Extract the (x, y) coordinate from the center of the cell holding the provided text.  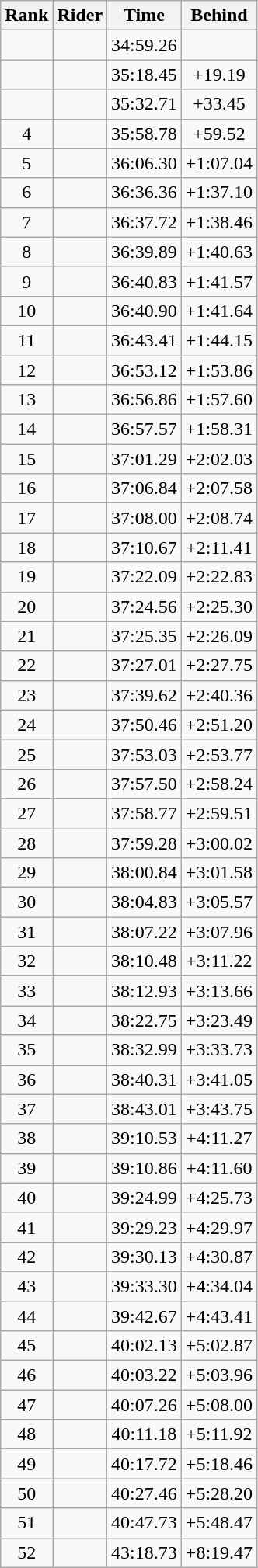
+5:18.46 (219, 1464)
35:32.71 (145, 104)
+4:25.73 (219, 1198)
36:06.30 (145, 163)
15 (26, 459)
+3:00.02 (219, 843)
+3:41.05 (219, 1080)
13 (26, 400)
+1:37.10 (219, 193)
45 (26, 1346)
+4:11.60 (219, 1168)
37:27.01 (145, 666)
+4:34.04 (219, 1286)
28 (26, 843)
48 (26, 1434)
38:04.83 (145, 902)
+8:19.47 (219, 1552)
37:08.00 (145, 518)
39:30.13 (145, 1257)
12 (26, 370)
+19.19 (219, 75)
37:53.03 (145, 754)
38:43.01 (145, 1109)
26 (26, 784)
18 (26, 548)
+1:40.63 (219, 252)
36:40.90 (145, 311)
32 (26, 961)
23 (26, 695)
+1:41.64 (219, 311)
+3:07.96 (219, 932)
+2:53.77 (219, 754)
+1:38.46 (219, 222)
25 (26, 754)
35:58.78 (145, 134)
38:00.84 (145, 873)
+3:11.22 (219, 961)
38:40.31 (145, 1080)
6 (26, 193)
39:29.23 (145, 1227)
+3:05.57 (219, 902)
+59.52 (219, 134)
16 (26, 488)
36:36.36 (145, 193)
+2:11.41 (219, 548)
47 (26, 1405)
8 (26, 252)
40:27.46 (145, 1493)
37:10.67 (145, 548)
Behind (219, 16)
+2:58.24 (219, 784)
10 (26, 311)
+1:07.04 (219, 163)
4 (26, 134)
+33.45 (219, 104)
+2:22.83 (219, 577)
36 (26, 1080)
39:42.67 (145, 1316)
37:24.56 (145, 607)
7 (26, 222)
36:37.72 (145, 222)
24 (26, 725)
+3:13.66 (219, 991)
+2:26.09 (219, 636)
49 (26, 1464)
37:59.28 (145, 843)
38 (26, 1139)
+2:27.75 (219, 666)
37:50.46 (145, 725)
22 (26, 666)
+4:43.41 (219, 1316)
37:25.35 (145, 636)
31 (26, 932)
+2:51.20 (219, 725)
38:12.93 (145, 991)
+2:59.51 (219, 813)
37:57.50 (145, 784)
38:22.75 (145, 1020)
36:53.12 (145, 370)
35:18.45 (145, 75)
40:47.73 (145, 1523)
40 (26, 1198)
34:59.26 (145, 45)
52 (26, 1552)
+3:33.73 (219, 1050)
+1:41.57 (219, 281)
+1:57.60 (219, 400)
Time (145, 16)
+5:02.87 (219, 1346)
30 (26, 902)
40:03.22 (145, 1375)
+5:48.47 (219, 1523)
+2:08.74 (219, 518)
+5:11.92 (219, 1434)
37 (26, 1109)
17 (26, 518)
36:57.57 (145, 429)
+1:44.15 (219, 340)
36:43.41 (145, 340)
Rider (80, 16)
44 (26, 1316)
37:22.09 (145, 577)
+5:03.96 (219, 1375)
39:24.99 (145, 1198)
40:17.72 (145, 1464)
38:10.48 (145, 961)
41 (26, 1227)
34 (26, 1020)
39:10.86 (145, 1168)
14 (26, 429)
+4:29.97 (219, 1227)
40:02.13 (145, 1346)
39:10.53 (145, 1139)
+2:02.03 (219, 459)
+1:53.86 (219, 370)
36:56.86 (145, 400)
43 (26, 1286)
19 (26, 577)
+2:40.36 (219, 695)
35 (26, 1050)
36:40.83 (145, 281)
5 (26, 163)
21 (26, 636)
+4:11.27 (219, 1139)
40:11.18 (145, 1434)
38:32.99 (145, 1050)
+3:23.49 (219, 1020)
36:39.89 (145, 252)
+2:07.58 (219, 488)
11 (26, 340)
+5:28.20 (219, 1493)
42 (26, 1257)
+4:30.87 (219, 1257)
+5:08.00 (219, 1405)
+3:43.75 (219, 1109)
+1:58.31 (219, 429)
40:07.26 (145, 1405)
+2:25.30 (219, 607)
46 (26, 1375)
27 (26, 813)
39:33.30 (145, 1286)
20 (26, 607)
50 (26, 1493)
29 (26, 873)
37:01.29 (145, 459)
Rank (26, 16)
33 (26, 991)
9 (26, 281)
37:58.77 (145, 813)
51 (26, 1523)
37:39.62 (145, 695)
+3:01.58 (219, 873)
38:07.22 (145, 932)
43:18.73 (145, 1552)
37:06.84 (145, 488)
39 (26, 1168)
